Output the (x, y) coordinate of the center of the cell containing the given text.  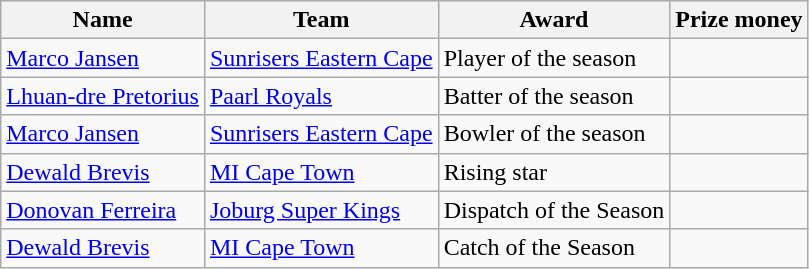
Joburg Super Kings (321, 210)
Paarl Royals (321, 96)
Rising star (554, 172)
Lhuan-dre Pretorius (103, 96)
Dispatch of the Season (554, 210)
Batter of the season (554, 96)
Donovan Ferreira (103, 210)
Catch of the Season (554, 248)
Award (554, 20)
Player of the season (554, 58)
Bowler of the season (554, 134)
Prize money (739, 20)
Name (103, 20)
Team (321, 20)
